Provide the [X, Y] coordinate of the cell's center where the given text is located.  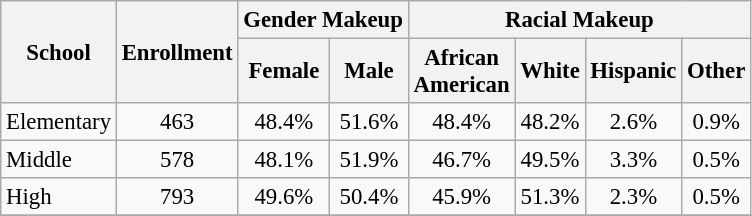
High [59, 197]
White [550, 72]
2.6% [634, 122]
45.9% [462, 197]
49.5% [550, 160]
48.1% [284, 160]
49.6% [284, 197]
793 [177, 197]
48.2% [550, 122]
3.3% [634, 160]
Middle [59, 160]
51.3% [550, 197]
Male [369, 72]
Gender Makeup [323, 20]
Other [716, 72]
School [59, 52]
578 [177, 160]
African American [462, 72]
Racial Makeup [579, 20]
51.6% [369, 122]
51.9% [369, 160]
463 [177, 122]
2.3% [634, 197]
Hispanic [634, 72]
Elementary [59, 122]
Female [284, 72]
0.9% [716, 122]
46.7% [462, 160]
Enrollment [177, 52]
50.4% [369, 197]
